Locate the cell with the specified text and output its (X, Y) center coordinate. 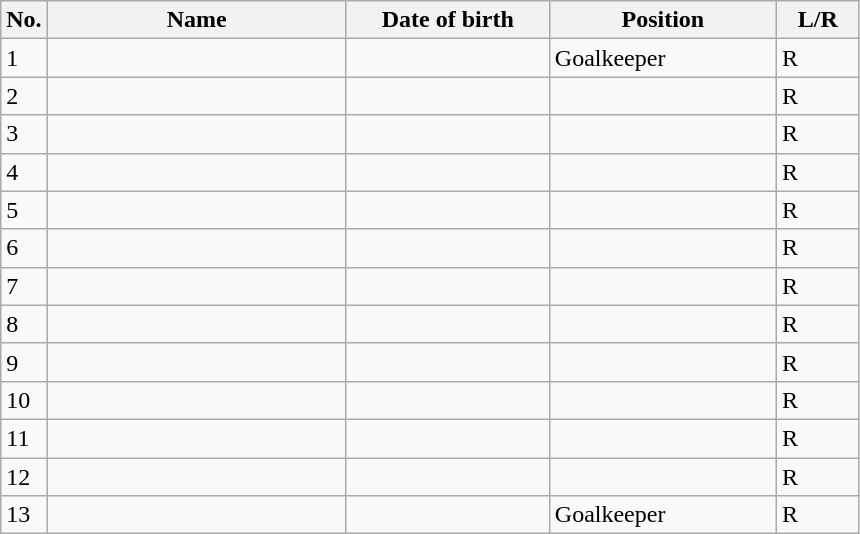
8 (24, 324)
Name (196, 20)
Date of birth (448, 20)
9 (24, 362)
4 (24, 172)
2 (24, 96)
Position (662, 20)
No. (24, 20)
L/R (818, 20)
6 (24, 248)
5 (24, 210)
12 (24, 477)
3 (24, 134)
13 (24, 515)
10 (24, 400)
11 (24, 438)
7 (24, 286)
1 (24, 58)
